For the text-containing cell, return its midpoint in [X, Y] coordinate format. 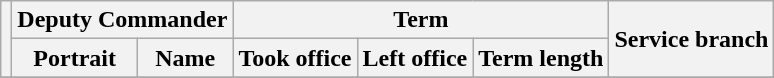
Deputy Commander [122, 20]
Left office [415, 58]
Service branch [692, 39]
Term [421, 20]
Took office [295, 58]
Name [186, 58]
Term length [541, 58]
Portrait [75, 58]
